Output the (X, Y) coordinate of the center of the cell containing the given text.  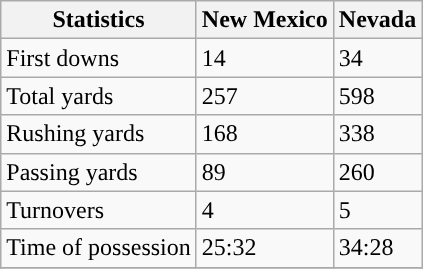
4 (264, 210)
34 (377, 58)
Statistics (99, 20)
257 (264, 96)
25:32 (264, 248)
338 (377, 134)
Passing yards (99, 172)
14 (264, 58)
Nevada (377, 20)
5 (377, 210)
Total yards (99, 96)
34:28 (377, 248)
Turnovers (99, 210)
89 (264, 172)
First downs (99, 58)
New Mexico (264, 20)
Time of possession (99, 248)
Rushing yards (99, 134)
260 (377, 172)
598 (377, 96)
168 (264, 134)
